Capture the cell that displays the provided text and extract its [X, Y] central coordinate. 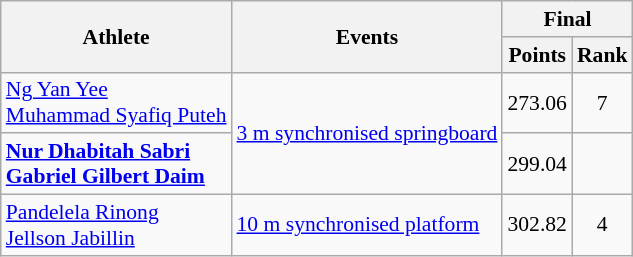
7 [602, 102]
Ng Yan YeeMuhammad Syafiq Puteh [116, 102]
299.04 [536, 164]
Nur Dhabitah SabriGabriel Gilbert Daim [116, 164]
273.06 [536, 102]
Pandelela RinongJellson Jabillin [116, 226]
Points [536, 55]
3 m synchronised springboard [368, 133]
Final [567, 19]
Events [368, 36]
10 m synchronised platform [368, 226]
Athlete [116, 36]
302.82 [536, 226]
4 [602, 226]
Rank [602, 55]
